Identify which cell holds the provided text, then report its (x, y) central coordinate. 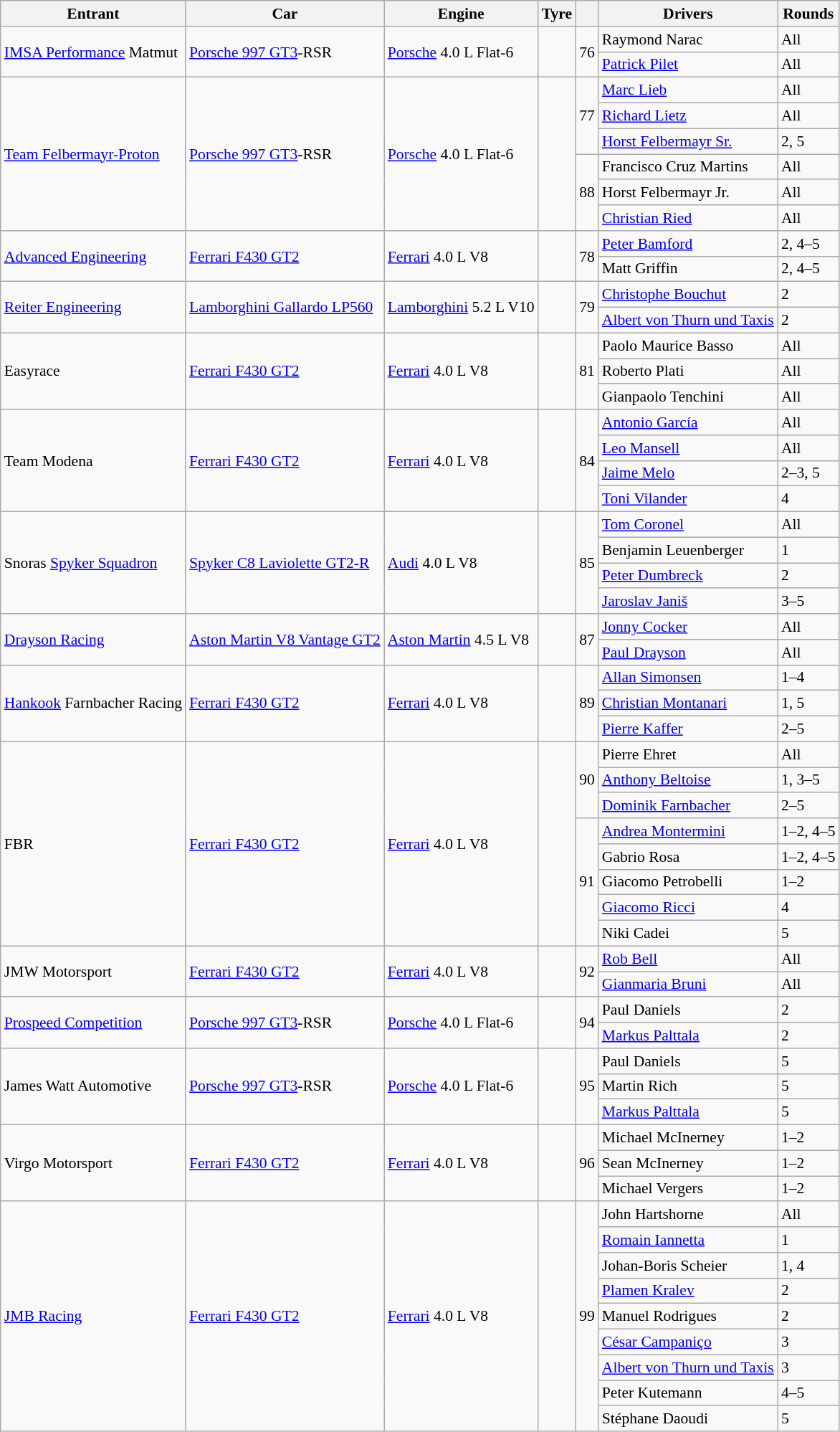
Team Felbermayr-Proton (93, 154)
2–3, 5 (808, 473)
Michael McInerney (688, 1138)
Michael Vergers (688, 1189)
Advanced Engineering (93, 257)
Peter Dumbreck (688, 576)
Patrick Pilet (688, 65)
Tom Coronel (688, 525)
99 (587, 1317)
81 (587, 371)
FBR (93, 843)
Spyker C8 Laviolette GT2-R (285, 563)
1, 5 (808, 703)
76 (587, 52)
Niki Cadei (688, 934)
Tyre (557, 14)
JMW Motorsport (93, 971)
Manuel Rodrigues (688, 1317)
2, 5 (808, 141)
94 (587, 1023)
91 (587, 882)
Plamen Kralev (688, 1291)
IMSA Performance Matmut (93, 52)
Johan-Boris Scheier (688, 1266)
Aston Martin 4.5 L V8 (462, 640)
4–5 (808, 1393)
Engine (462, 14)
90 (587, 780)
Christian Montanari (688, 703)
78 (587, 257)
Rounds (808, 14)
95 (587, 1087)
Jonny Cocker (688, 627)
Team Modena (93, 460)
88 (587, 192)
Peter Bamford (688, 244)
Allan Simonsen (688, 678)
Audi 4.0 L V8 (462, 563)
Paul Drayson (688, 653)
Stéphane Daoudi (688, 1419)
Prospeed Competition (93, 1023)
87 (587, 640)
84 (587, 460)
Rob Bell (688, 959)
Anthony Beltoise (688, 780)
Gianmaria Bruni (688, 985)
Romain Iannetta (688, 1240)
Hankook Farnbacher Racing (93, 703)
89 (587, 703)
Dominik Farnbacher (688, 806)
Leo Mansell (688, 448)
Horst Felbermayr Jr. (688, 193)
92 (587, 971)
Gabrio Rosa (688, 857)
85 (587, 563)
Toni Vilander (688, 499)
Christian Ried (688, 218)
Andrea Montermini (688, 831)
César Campaniço (688, 1342)
Raymond Narac (688, 39)
Virgo Motorsport (93, 1163)
James Watt Automotive (93, 1087)
Christophe Bouchut (688, 295)
Marc Lieb (688, 90)
Drivers (688, 14)
Reiter Engineering (93, 307)
Paolo Maurice Basso (688, 346)
Entrant (93, 14)
Matt Griffin (688, 269)
Drayson Racing (93, 640)
Giacomo Petrobelli (688, 882)
79 (587, 307)
Pierre Kaffer (688, 729)
Aston Martin V8 Vantage GT2 (285, 640)
3–5 (808, 602)
77 (587, 116)
Horst Felbermayr Sr. (688, 141)
Lamborghini Gallardo LP560 (285, 307)
Martin Rich (688, 1086)
Richard Lietz (688, 116)
Car (285, 14)
John Hartshorne (688, 1215)
96 (587, 1163)
Pierre Ehret (688, 754)
Antonio García (688, 422)
JMB Racing (93, 1317)
Benjamin Leuenberger (688, 550)
Francisco Cruz Martins (688, 167)
Snoras Spyker Squadron (93, 563)
1, 3–5 (808, 780)
Jaime Melo (688, 473)
Jaroslav Janiš (688, 602)
Gianpaolo Tenchini (688, 397)
Sean McInerney (688, 1163)
Lamborghini 5.2 L V10 (462, 307)
Giacomo Ricci (688, 908)
1–4 (808, 678)
Peter Kutemann (688, 1393)
Roberto Plati (688, 371)
Easyrace (93, 371)
1, 4 (808, 1266)
